Determine the (X, Y) coordinate at the center of the cell enclosing the given text.  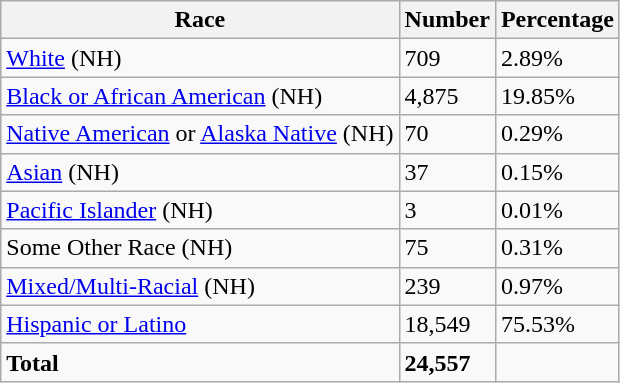
24,557 (447, 362)
239 (447, 286)
19.85% (557, 96)
0.15% (557, 172)
Native American or Alaska Native (NH) (200, 134)
4,875 (447, 96)
Race (200, 20)
Total (200, 362)
Pacific Islander (NH) (200, 210)
709 (447, 58)
Number (447, 20)
0.31% (557, 248)
2.89% (557, 58)
0.97% (557, 286)
Percentage (557, 20)
3 (447, 210)
White (NH) (200, 58)
0.01% (557, 210)
Asian (NH) (200, 172)
70 (447, 134)
75 (447, 248)
18,549 (447, 324)
75.53% (557, 324)
Mixed/Multi-Racial (NH) (200, 286)
0.29% (557, 134)
Some Other Race (NH) (200, 248)
37 (447, 172)
Black or African American (NH) (200, 96)
Hispanic or Latino (200, 324)
